For the text-containing cell, return its midpoint in [X, Y] coordinate format. 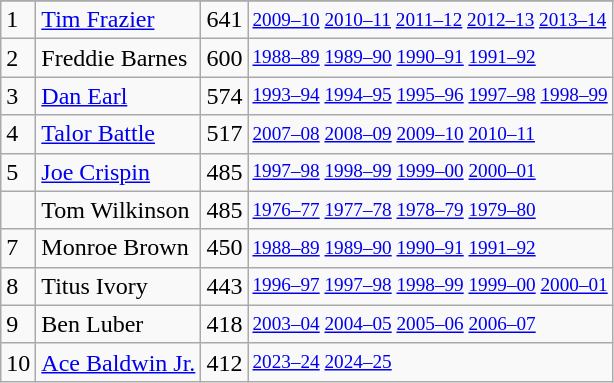
443 [224, 286]
Dan Earl [118, 96]
10 [18, 362]
9 [18, 324]
517 [224, 134]
2007–08 2008–09 2009–10 2010–11 [430, 134]
Joe Crispin [118, 172]
1996–97 1997–98 1998–99 1999–00 2000–01 [430, 286]
2009–10 2010–11 2011–12 2012–13 2013–14 [430, 20]
574 [224, 96]
1976–77 1977–78 1978–79 1979–80 [430, 210]
7 [18, 248]
2023–24 2024–25 [430, 362]
Tim Frazier [118, 20]
1 [18, 20]
Freddie Barnes [118, 58]
2003–04 2004–05 2005–06 2006–07 [430, 324]
600 [224, 58]
4 [18, 134]
Talor Battle [118, 134]
412 [224, 362]
450 [224, 248]
Monroe Brown [118, 248]
418 [224, 324]
Titus Ivory [118, 286]
Ace Baldwin Jr. [118, 362]
Ben Luber [118, 324]
1997–98 1998–99 1999–00 2000–01 [430, 172]
2 [18, 58]
641 [224, 20]
8 [18, 286]
Tom Wilkinson [118, 210]
5 [18, 172]
3 [18, 96]
1993–94 1994–95 1995–96 1997–98 1998–99 [430, 96]
